Return the (X, Y) coordinate for the center point of the cell that contains the specified text.  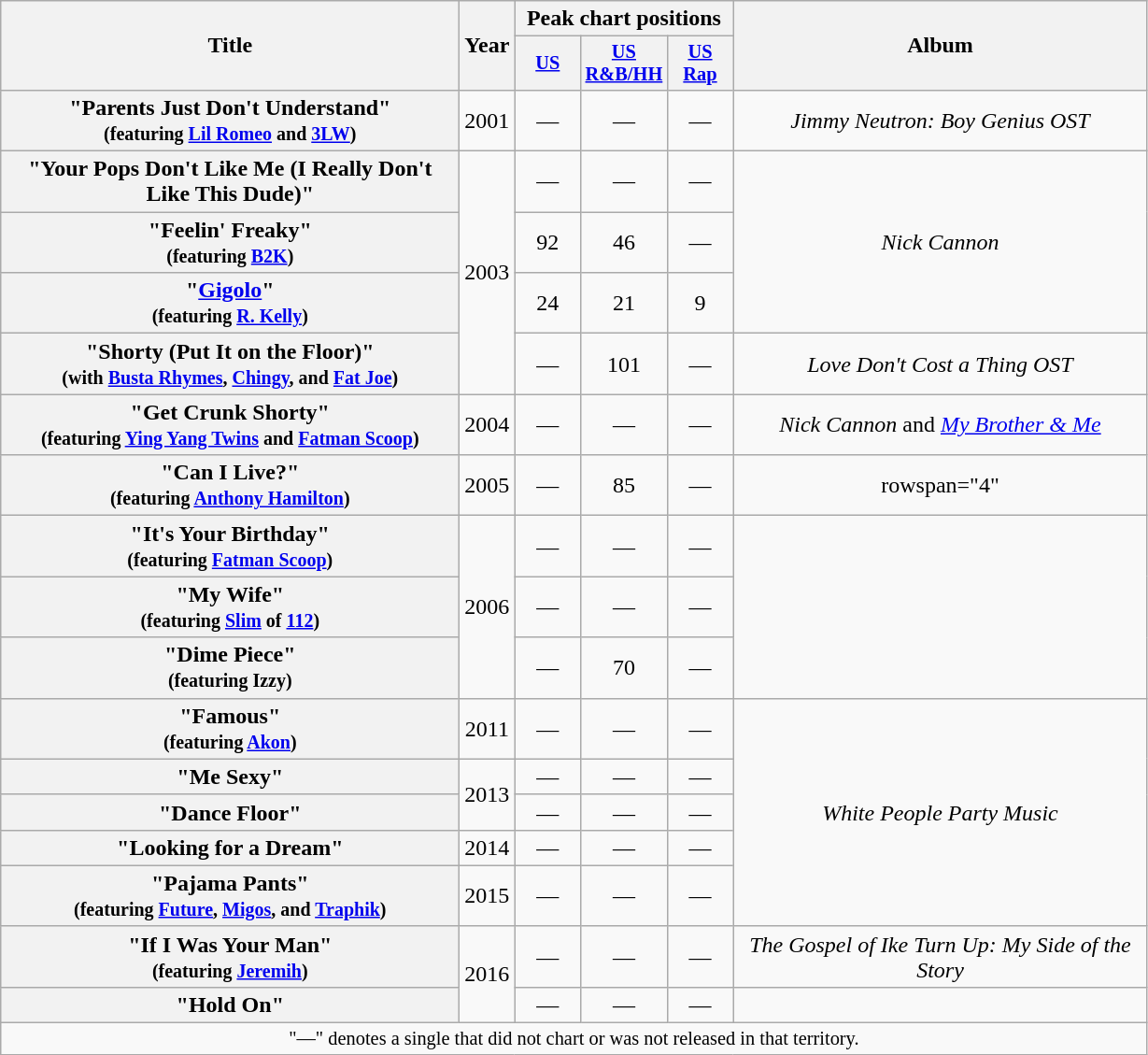
2011 (488, 729)
"Hold On" (230, 1005)
"It's Your Birthday"(featuring Fatman Scoop) (230, 546)
Nick Cannon (940, 243)
USR&B/HH (624, 64)
Love Don't Cost a Thing OST (940, 364)
101 (624, 364)
USRap (701, 64)
"If I Was Your Man"(featuring Jeremih) (230, 957)
White People Party Music (940, 812)
2005 (488, 486)
70 (624, 667)
"My Wife"(featuring Slim of 112) (230, 607)
"Get Crunk Shorty"(featuring Ying Yang Twins and Fatman Scoop) (230, 424)
Nick Cannon and My Brother & Me (940, 424)
21 (624, 303)
Jimmy Neutron: Boy Genius OST (940, 120)
2001 (488, 120)
Year (488, 46)
2004 (488, 424)
US (547, 64)
rowspan="4" (940, 486)
85 (624, 486)
Title (230, 46)
92 (547, 243)
2013 (488, 794)
46 (624, 243)
"Pajama Pants"(featuring Future, Migos, and Traphik) (230, 895)
"Gigolo"(featuring R. Kelly) (230, 303)
"Can I Live?"(featuring Anthony Hamilton) (230, 486)
The Gospel of Ike Turn Up: My Side of the Story (940, 957)
"Shorty (Put It on the Floor)"(with Busta Rhymes, Chingy, and Fat Joe) (230, 364)
"Feelin' Freaky"(featuring B2K) (230, 243)
"Dime Piece"(featuring Izzy) (230, 667)
9 (701, 303)
24 (547, 303)
"Your Pops Don't Like Me (I Really Don't Like This Dude)" (230, 181)
Album (940, 46)
"Dance Floor" (230, 812)
2015 (488, 895)
2003 (488, 273)
"—" denotes a single that did not chart or was not released in that territory. (574, 1039)
"Looking for a Dream" (230, 848)
2016 (488, 974)
"Me Sexy" (230, 777)
"Parents Just Don't Understand"(featuring Lil Romeo and 3LW) (230, 120)
2014 (488, 848)
2006 (488, 607)
"Famous"(featuring Akon) (230, 729)
Peak chart positions (624, 19)
